Locate the cell with the specified text and output its (x, y) center coordinate. 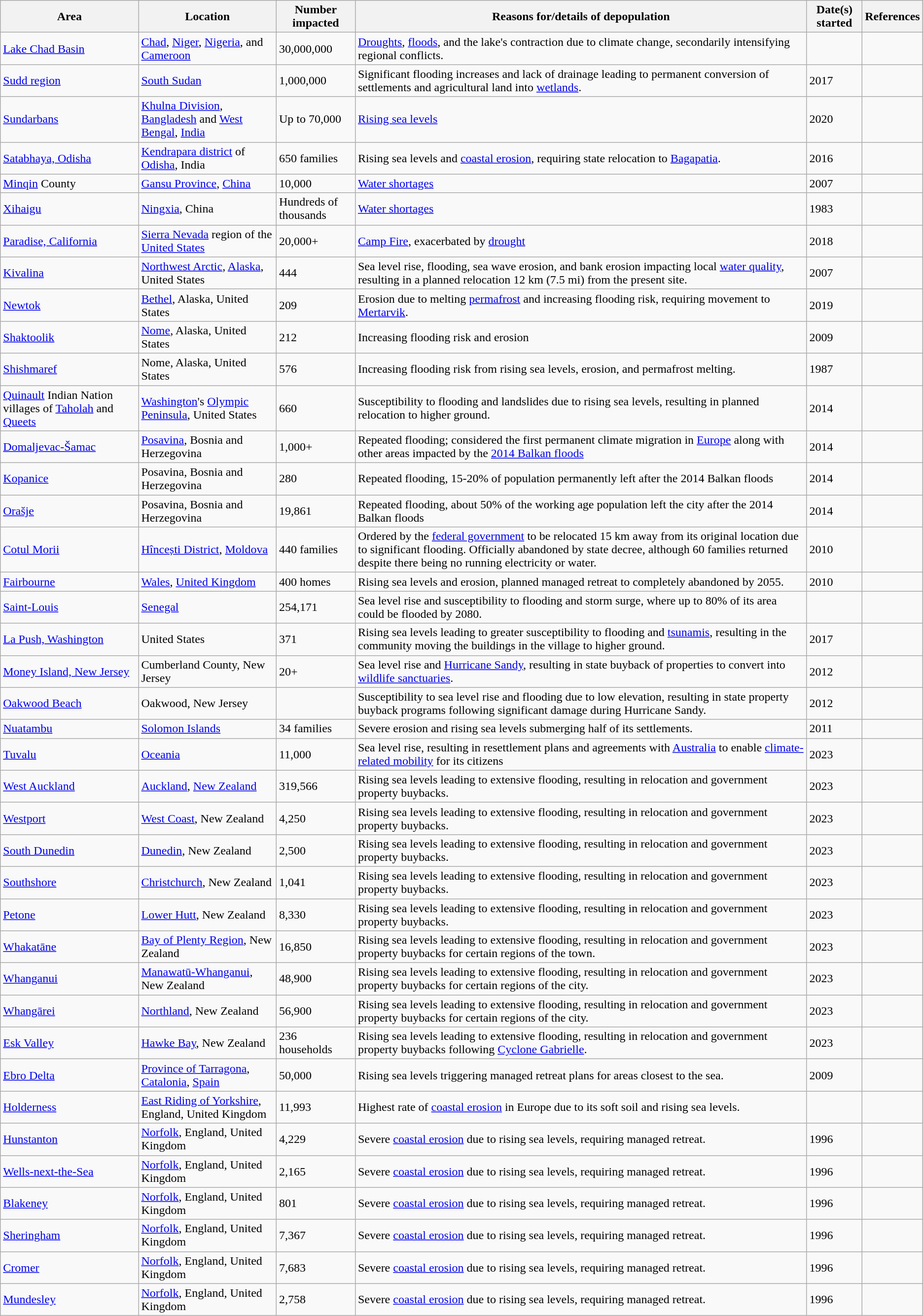
Camp Fire, exacerbated by drought (581, 241)
South Dunedin (70, 850)
8,330 (316, 914)
Kendrapara district of Odisha, India (207, 158)
Location (207, 17)
Repeated flooding; considered the first permanent climate migration in Europe along with other areas impacted by the 2014 Balkan floods (581, 447)
Number impacted (316, 17)
Increasing flooding risk and erosion (581, 337)
Gansu Province, China (207, 183)
Quinault Indian Nation villages of Taholah and Queets (70, 408)
Washington's Olympic Peninsula, United States (207, 408)
Petone (70, 914)
Khulna Division, Bangladesh and West Bengal, India (207, 119)
Sierra Nevada region of the United States (207, 241)
30,000,000 (316, 48)
Rising sea levels leading to extensive flooding, resulting in relocation and government property buybacks for certain regions of the town. (581, 947)
Domaljevac-Šamac (70, 447)
576 (316, 369)
444 (316, 273)
Southshore (70, 883)
34 families (316, 729)
7,683 (316, 1267)
16,850 (316, 947)
Manawatū-Whanganui, New Zealand (207, 979)
2011 (834, 729)
Severe erosion and rising sea levels submerging half of its settlements. (581, 729)
Oakwood Beach (70, 703)
Satabhaya, Odisha (70, 158)
Shaktoolik (70, 337)
1,041 (316, 883)
Rising sea levels (581, 119)
Sundarbans (70, 119)
Newtok (70, 305)
Holderness (70, 1107)
1987 (834, 369)
Sudd region (70, 81)
Sheringham (70, 1236)
2018 (834, 241)
Bay of Plenty Region, New Zealand (207, 947)
801 (316, 1203)
48,900 (316, 979)
Whakatāne (70, 947)
11,993 (316, 1107)
4,229 (316, 1139)
Hunstanton (70, 1139)
Northland, New Zealand (207, 1011)
212 (316, 337)
Ebro Delta (70, 1075)
Province of Tarragona, Catalonia, Spain (207, 1075)
Cumberland County, New Jersey (207, 672)
Bethel, Alaska, United States (207, 305)
Increasing flooding risk from rising sea levels, erosion, and permafrost melting. (581, 369)
Blakeney (70, 1203)
Ningxia, China (207, 209)
Paradise, California (70, 241)
Whanganui (70, 979)
Rising sea levels leading to extensive flooding, resulting in relocation and government property buybacks following Cyclone Gabrielle. (581, 1043)
2,500 (316, 850)
Nuatambu (70, 729)
2019 (834, 305)
Xihaigu (70, 209)
Lake Chad Basin (70, 48)
Erosion due to melting permafrost and increasing flooding risk, requiring movement to Mertarvik. (581, 305)
10,000 (316, 183)
Sea level rise and Hurricane Sandy, resulting in state buyback of properties to convert into wildlife sanctuaries. (581, 672)
Dunedin, New Zealand (207, 850)
Shishmaref (70, 369)
Oceania (207, 754)
Cromer (70, 1267)
Westport (70, 818)
Repeated flooding, about 50% of the working age population left the city after the 2014 Balkan floods (581, 511)
Kopanice (70, 479)
2,165 (316, 1172)
4,250 (316, 818)
7,367 (316, 1236)
Rising sea levels and coastal erosion, requiring state relocation to Bagapatia. (581, 158)
Chad, Niger, Nigeria, and Cameroon (207, 48)
660 (316, 408)
Up to 70,000 (316, 119)
Kivalina (70, 273)
Christchurch, New Zealand (207, 883)
Highest rate of coastal erosion in Europe due to its soft soil and rising sea levels. (581, 1107)
Date(s) started (834, 17)
Orašje (70, 511)
Money Island, New Jersey (70, 672)
19,861 (316, 511)
Senegal (207, 607)
Area (70, 17)
Hundreds of thousands (316, 209)
2,758 (316, 1300)
Fairbourne (70, 582)
1,000,000 (316, 81)
Sea level rise and susceptibility to flooding and storm surge, where up to 80% of its area could be flooded by 2080. (581, 607)
Lower Hutt, New Zealand (207, 914)
Susceptibility to flooding and landslides due to rising sea levels, resulting in planned relocation to higher ground. (581, 408)
Cotul Morii (70, 550)
254,171 (316, 607)
References (892, 17)
Sea level rise, resulting in resettlement plans and agreements with Australia to enable climate-related mobility for its citizens (581, 754)
11,000 (316, 754)
Esk Valley (70, 1043)
650 families (316, 158)
20+ (316, 672)
Rising sea levels triggering managed retreat plans for areas closest to the sea. (581, 1075)
West Auckland (70, 786)
Rising sea levels and erosion, planned managed retreat to completely abandoned by 2055. (581, 582)
319,566 (316, 786)
Reasons for/details of depopulation (581, 17)
United States (207, 639)
236 households (316, 1043)
Droughts, floods, and the lake's contraction due to climate change, secondarily intensifying regional conflicts. (581, 48)
50,000 (316, 1075)
371 (316, 639)
Solomon Islands (207, 729)
20,000+ (316, 241)
Wells-next-the-Sea (70, 1172)
Wales, United Kingdom (207, 582)
Oakwood, New Jersey (207, 703)
Whangārei (70, 1011)
East Riding of Yorkshire, England, United Kingdom (207, 1107)
440 families (316, 550)
Northwest Arctic, Alaska, United States (207, 273)
56,900 (316, 1011)
South Sudan (207, 81)
400 homes (316, 582)
Minqin County (70, 183)
Saint-Louis (70, 607)
Significant flooding increases and lack of drainage leading to permanent conversion of settlements and agricultural land into wetlands. (581, 81)
1,000+ (316, 447)
Auckland, New Zealand (207, 786)
2020 (834, 119)
2016 (834, 158)
Hawke Bay, New Zealand (207, 1043)
Repeated flooding, 15-20% of population permanently left after the 2014 Balkan floods (581, 479)
West Coast, New Zealand (207, 818)
Mundesley (70, 1300)
1983 (834, 209)
La Push, Washington (70, 639)
Hîncești District, Moldova (207, 550)
280 (316, 479)
Tuvalu (70, 754)
209 (316, 305)
